Pinpoint the cell where the given text exists, returning its (X, Y) midpoint coordinate. 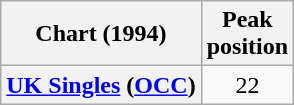
22 (247, 85)
UK Singles (OCC) (101, 85)
Chart (1994) (101, 34)
Peakposition (247, 34)
